Identify which cell holds the provided text, then report its [x, y] central coordinate. 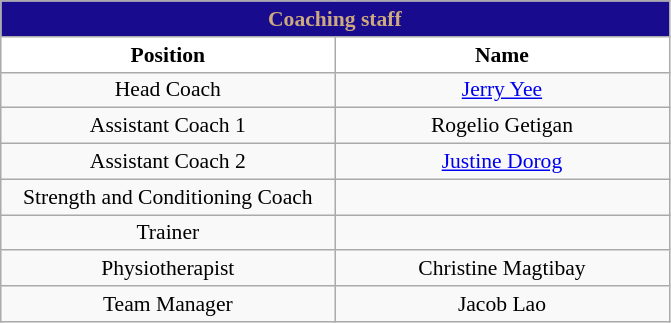
Coaching staff [335, 19]
Rogelio Getigan [502, 126]
Physiotherapist [168, 269]
Position [168, 55]
Justine Dorog [502, 162]
Name [502, 55]
Jerry Yee [502, 90]
Assistant Coach 2 [168, 162]
Christine Magtibay [502, 269]
Assistant Coach 1 [168, 126]
Team Manager [168, 304]
Jacob Lao [502, 304]
Trainer [168, 233]
Head Coach [168, 90]
Strength and Conditioning Coach [168, 197]
